Extract the (x, y) coordinate from the center of the cell holding the provided text.  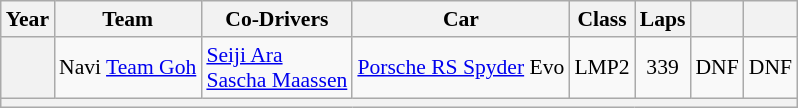
Porsche RS Spyder Evo (460, 68)
Co-Drivers (276, 19)
Team (128, 19)
Laps (663, 19)
Year (28, 19)
Class (602, 19)
Seiji Ara Sascha Maassen (276, 68)
Navi Team Goh (128, 68)
339 (663, 68)
LMP2 (602, 68)
Car (460, 19)
